Pinpoint the cell where the given text exists, returning its (x, y) midpoint coordinate. 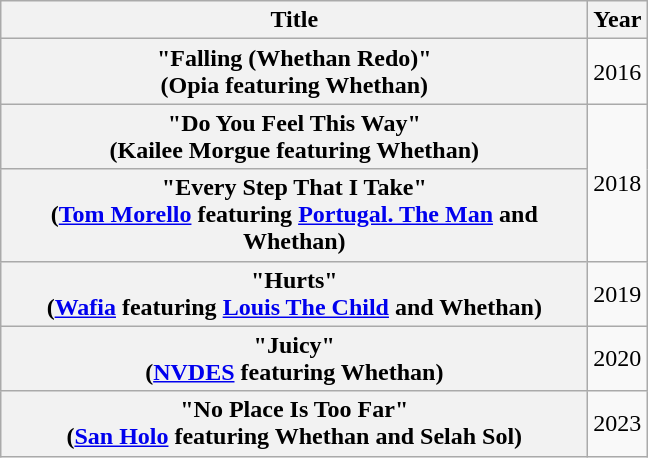
"Juicy"(NVDES featuring Whethan) (294, 358)
"Do You Feel This Way" (Kailee Morgue featuring Whethan) (294, 136)
"Every Step That I Take" (Tom Morello featuring Portugal. The Man and Whethan) (294, 215)
Year (618, 20)
"No Place Is Too Far"(San Holo featuring Whethan and Selah Sol) (294, 424)
2016 (618, 72)
2019 (618, 294)
Title (294, 20)
2018 (618, 182)
2020 (618, 358)
"Hurts" (Wafia featuring Louis The Child and Whethan) (294, 294)
"Falling (Whethan Redo)" (Opia featuring Whethan) (294, 72)
2023 (618, 424)
